Output the (X, Y) coordinate of the center of the cell containing the given text.  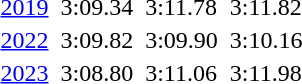
3:09.90 (182, 40)
3:09.82 (97, 40)
